Provide the [x, y] coordinate of the cell's center where the given text is located.  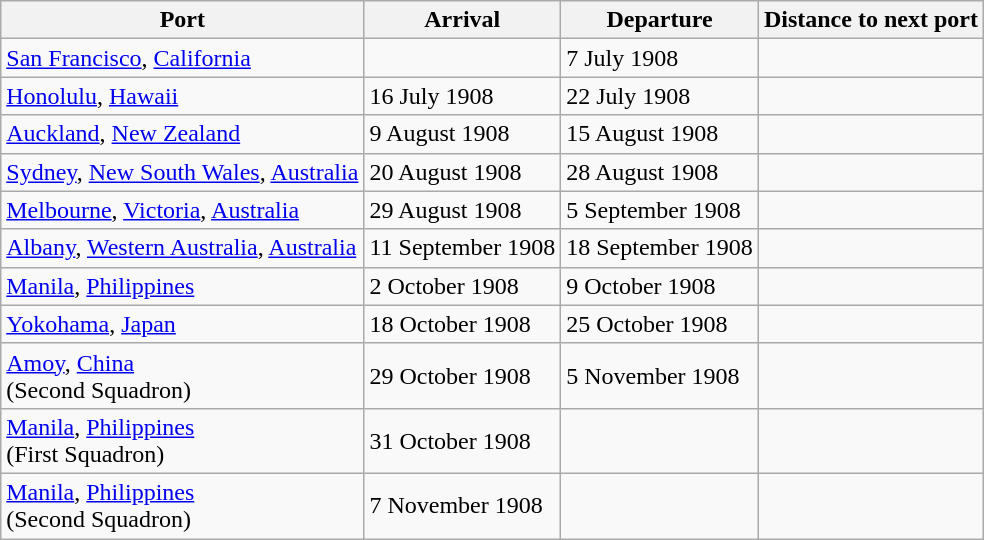
Honolulu, Hawaii [182, 96]
18 October 1908 [462, 324]
11 September 1908 [462, 248]
Melbourne, Victoria, Australia [182, 210]
15 August 1908 [660, 134]
Manila, Philippines(First Squadron) [182, 440]
29 October 1908 [462, 376]
Manila, Philippines [182, 286]
Yokohama, Japan [182, 324]
Auckland, New Zealand [182, 134]
9 August 1908 [462, 134]
18 September 1908 [660, 248]
5 November 1908 [660, 376]
31 October 1908 [462, 440]
Amoy, China(Second Squadron) [182, 376]
22 July 1908 [660, 96]
5 September 1908 [660, 210]
25 October 1908 [660, 324]
29 August 1908 [462, 210]
Albany, Western Australia, Australia [182, 248]
Port [182, 20]
San Francisco, California [182, 58]
20 August 1908 [462, 172]
28 August 1908 [660, 172]
7 July 1908 [660, 58]
9 October 1908 [660, 286]
Departure [660, 20]
Manila, Philippines(Second Squadron) [182, 506]
16 July 1908 [462, 96]
2 October 1908 [462, 286]
Arrival [462, 20]
7 November 1908 [462, 506]
Sydney, New South Wales, Australia [182, 172]
Distance to next port [870, 20]
